Determine the (x, y) coordinate at the center of the cell enclosing the given text.  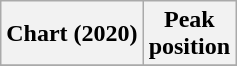
Chart (2020) (72, 34)
Peakposition (189, 34)
